Identify which cell holds the provided text, then report its [x, y] central coordinate. 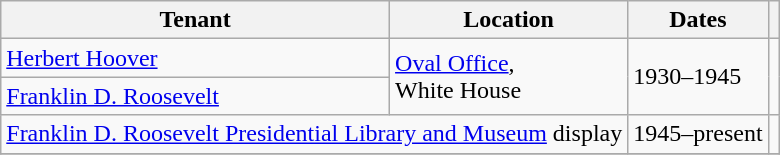
Franklin D. Roosevelt Presidential Library and Museum display [314, 134]
Franklin D. Roosevelt [196, 96]
Oval Office, White House [509, 77]
Dates [698, 20]
Location [509, 20]
Tenant [196, 20]
1945–present [698, 134]
1930–1945 [698, 77]
Herbert Hoover [196, 58]
